Return [x, y] of the center of cell containing provided text 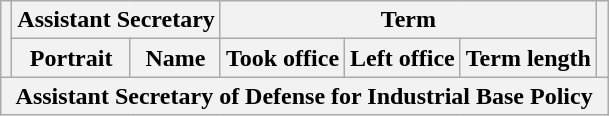
Assistant Secretary of Defense for Industrial Base Policy [304, 96]
Assistant Secretary [116, 20]
Left office [403, 58]
Name [175, 58]
Term length [528, 58]
Term [408, 20]
Portrait [72, 58]
Took office [282, 58]
